Detect which cell encompasses the target text, then output its [x, y] center coordinate. 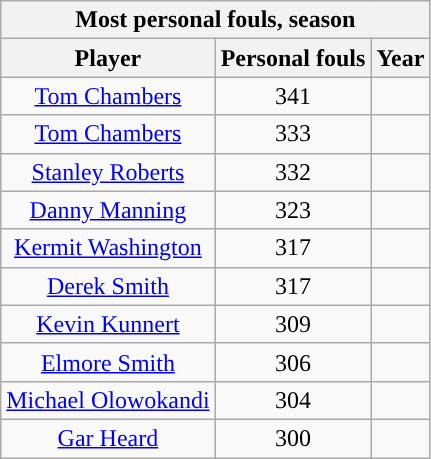
Derek Smith [108, 286]
300 [293, 438]
Kevin Kunnert [108, 324]
Gar Heard [108, 438]
Michael Olowokandi [108, 400]
304 [293, 400]
Elmore Smith [108, 362]
332 [293, 172]
333 [293, 134]
341 [293, 96]
323 [293, 210]
Most personal fouls, season [216, 20]
306 [293, 362]
309 [293, 324]
Kermit Washington [108, 248]
Stanley Roberts [108, 172]
Year [400, 58]
Personal fouls [293, 58]
Player [108, 58]
Danny Manning [108, 210]
